Return [X, Y] of the center of cell containing provided text 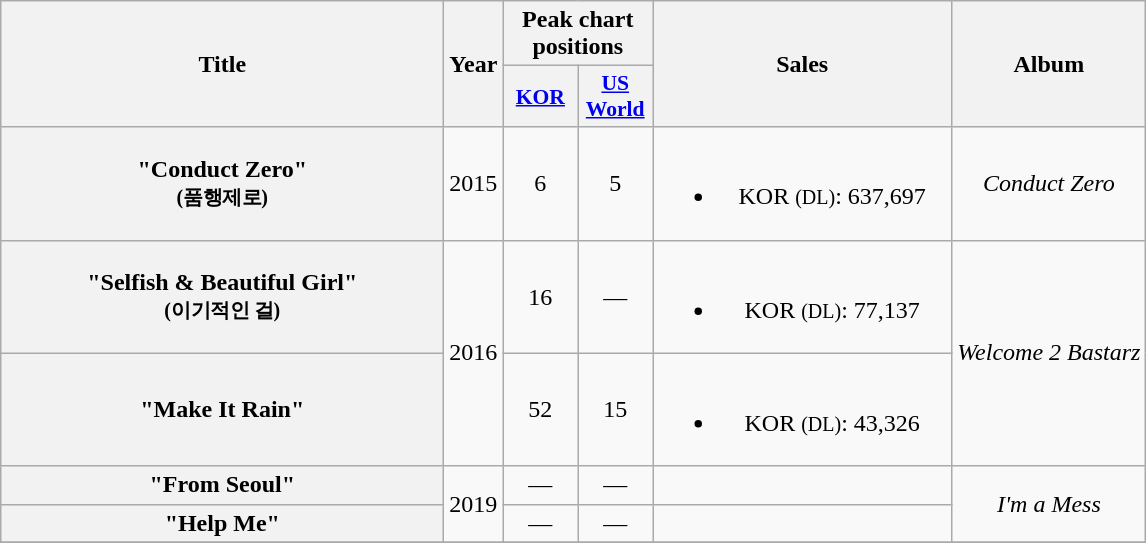
2015 [474, 184]
2019 [474, 504]
52 [540, 410]
I'm a Mess [1049, 504]
KOR (DL): 77,137 [802, 296]
Conduct Zero [1049, 184]
15 [616, 410]
"Conduct Zero" (품행제로) [222, 184]
16 [540, 296]
USWorld [616, 96]
"Make It Rain" [222, 410]
6 [540, 184]
2016 [474, 353]
Peak chart positions [578, 34]
Welcome 2 Bastarz [1049, 353]
"Selfish & Beautiful Girl" (이기적인 걸) [222, 296]
KOR (DL): 43,326 [802, 410]
Album [1049, 64]
Title [222, 64]
KOR [540, 96]
5 [616, 184]
"Help Me" [222, 523]
Sales [802, 64]
"From Seoul" [222, 485]
Year [474, 64]
KOR (DL): 637,697 [802, 184]
